Provide the [X, Y] coordinate of the cell's center where the given text is located.  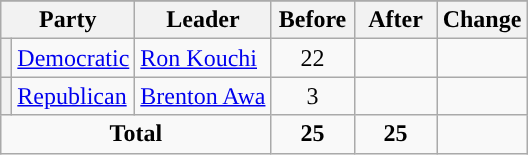
Party [68, 20]
Total [136, 134]
Democratic [74, 58]
Brenton Awa [203, 96]
3 [312, 96]
22 [312, 58]
Before [312, 20]
Leader [203, 20]
Republican [74, 96]
After [396, 20]
Change [482, 20]
Ron Kouchi [203, 58]
